For the text-containing cell, return its midpoint in [x, y] coordinate format. 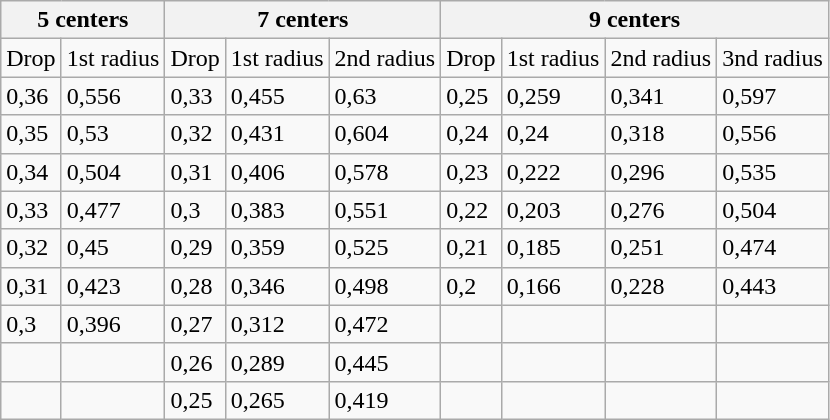
0,359 [277, 248]
0,45 [113, 248]
0,341 [661, 96]
0,423 [113, 286]
0,27 [195, 324]
0,597 [773, 96]
0,419 [385, 400]
0,34 [31, 172]
0,455 [277, 96]
0,535 [773, 172]
0,525 [385, 248]
0,318 [661, 134]
9 centers [635, 20]
0,259 [553, 96]
0,551 [385, 210]
0,21 [471, 248]
0,474 [773, 248]
0,265 [277, 400]
0,346 [277, 286]
0,228 [661, 286]
0,2 [471, 286]
0,383 [277, 210]
0,431 [277, 134]
0,498 [385, 286]
7 centers [303, 20]
0,276 [661, 210]
0,406 [277, 172]
0,312 [277, 324]
3nd radius [773, 58]
0,63 [385, 96]
0,289 [277, 362]
0,396 [113, 324]
0,443 [773, 286]
0,53 [113, 134]
0,23 [471, 172]
5 centers [83, 20]
0,22 [471, 210]
0,445 [385, 362]
0,477 [113, 210]
0,36 [31, 96]
0,472 [385, 324]
0,251 [661, 248]
0,35 [31, 134]
0,26 [195, 362]
0,222 [553, 172]
0,166 [553, 286]
0,578 [385, 172]
0,604 [385, 134]
0,28 [195, 286]
0,185 [553, 248]
0,296 [661, 172]
0,29 [195, 248]
0,203 [553, 210]
